Return (X, Y) of the center of cell containing provided text 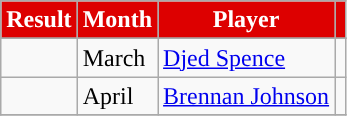
Brennan Johnson (246, 96)
April (117, 96)
Month (117, 20)
Djed Spence (246, 58)
March (117, 58)
Result (39, 20)
Player (246, 20)
